Determine the (x, y) coordinate at the center of the cell enclosing the given text.  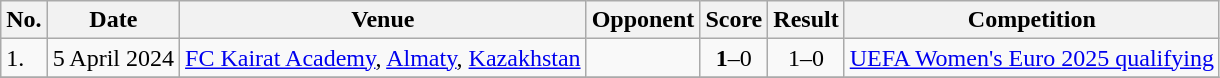
UEFA Women's Euro 2025 qualifying (1032, 58)
Competition (1032, 20)
Venue (384, 20)
Date (113, 20)
Result (806, 20)
5 April 2024 (113, 58)
Opponent (643, 20)
1. (24, 58)
FC Kairat Academy, Almaty, Kazakhstan (384, 58)
Score (734, 20)
No. (24, 20)
